Return the (x, y) coordinate for the center point of the cell that contains the specified text.  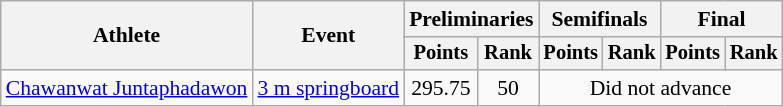
50 (508, 88)
Did not advance (660, 88)
Final (721, 19)
Athlete (127, 36)
295.75 (441, 88)
Event (328, 36)
Semifinals (599, 19)
Preliminaries (471, 19)
Chawanwat Juntaphadawon (127, 88)
3 m springboard (328, 88)
